Output the [x, y] coordinate of the center of the cell containing the given text.  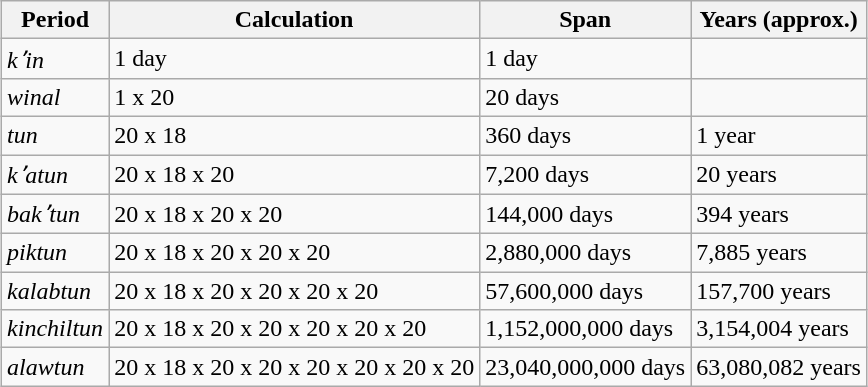
tun [56, 135]
394 years [779, 214]
kalabtun [56, 291]
20 x 18 x 20 [294, 174]
360 days [586, 135]
20 x 18 x 20 x 20 [294, 214]
63,080,082 years [779, 367]
Span [586, 20]
157,700 years [779, 291]
winal [56, 97]
23,040,000,000 days [586, 367]
kʼatun [56, 174]
Calculation [294, 20]
20 x 18 x 20 x 20 x 20 x 20 x 20 [294, 329]
Period [56, 20]
144,000 days [586, 214]
57,600,000 days [586, 291]
piktun [56, 253]
20 days [586, 97]
alawtun [56, 367]
bakʼtun [56, 214]
1,152,000,000 days [586, 329]
20 x 18 x 20 x 20 x 20 x 20 x 20 x 20 [294, 367]
1 year [779, 135]
3,154,004 years [779, 329]
7,885 years [779, 253]
20 x 18 x 20 x 20 x 20 x 20 [294, 291]
Years (approx.) [779, 20]
kinchiltun [56, 329]
1 x 20 [294, 97]
20 x 18 [294, 135]
20 x 18 x 20 x 20 x 20 [294, 253]
20 years [779, 174]
2,880,000 days [586, 253]
kʼin [56, 59]
7,200 days [586, 174]
